Find where the given text appears and provide that cell's center as (x, y) coordinate. 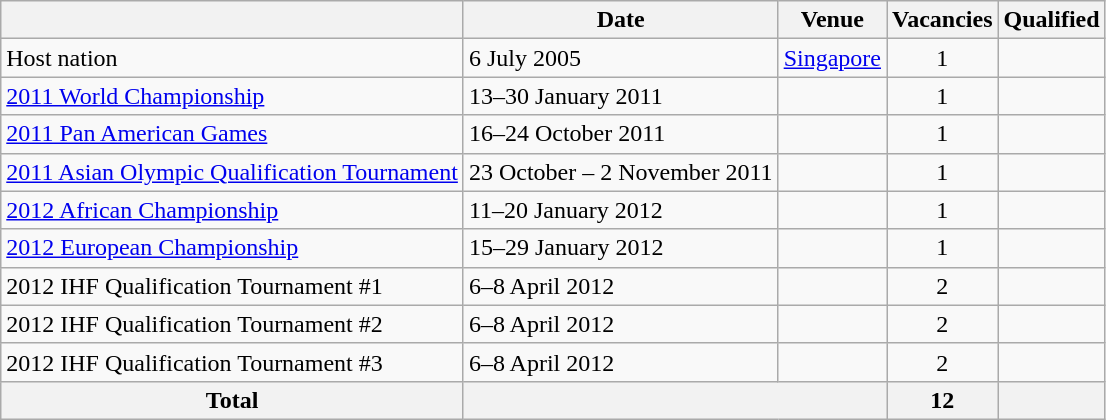
2012 IHF Qualification Tournament #1 (232, 286)
2011 World Championship (232, 96)
Date (620, 20)
2012 IHF Qualification Tournament #3 (232, 362)
Venue (832, 20)
Host nation (232, 58)
15–29 January 2012 (620, 248)
11–20 January 2012 (620, 210)
23 October – 2 November 2011 (620, 172)
6 July 2005 (620, 58)
16–24 October 2011 (620, 134)
2011 Pan American Games (232, 134)
12 (943, 400)
2011 Asian Olympic Qualification Tournament (232, 172)
Singapore (832, 58)
Qualified (1052, 20)
2012 European Championship (232, 248)
2012 IHF Qualification Tournament #2 (232, 324)
13–30 January 2011 (620, 96)
Total (232, 400)
2012 African Championship (232, 210)
Vacancies (943, 20)
